Detect which cell encompasses the target text, then output its [x, y] center coordinate. 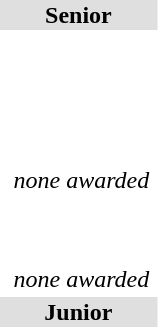
Senior [78, 15]
Junior [78, 312]
